Locate the cell with the specified text and output its (x, y) center coordinate. 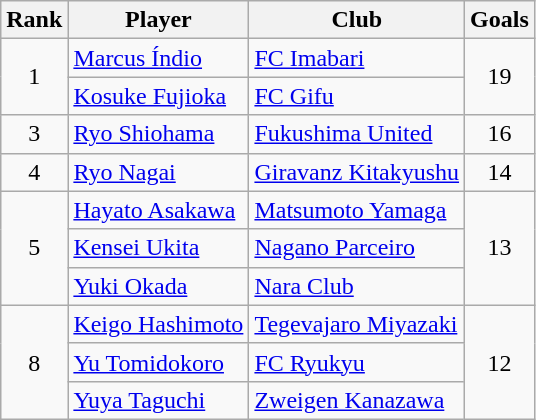
4 (34, 172)
Ryo Nagai (158, 172)
12 (500, 362)
Kosuke Fujioka (158, 96)
Rank (34, 20)
Yu Tomidokoro (158, 362)
Keigo Hashimoto (158, 324)
Giravanz Kitakyushu (357, 172)
19 (500, 77)
FC Gifu (357, 96)
1 (34, 77)
Club (357, 20)
3 (34, 134)
FC Imabari (357, 58)
13 (500, 248)
Zweigen Kanazawa (357, 400)
14 (500, 172)
5 (34, 248)
Nara Club (357, 286)
Hayato Asakawa (158, 210)
Yuki Okada (158, 286)
Kensei Ukita (158, 248)
Player (158, 20)
Fukushima United (357, 134)
FC Ryukyu (357, 362)
16 (500, 134)
Goals (500, 20)
Marcus Índio (158, 58)
Matsumoto Yamaga (357, 210)
Ryo Shiohama (158, 134)
Tegevajaro Miyazaki (357, 324)
Yuya Taguchi (158, 400)
Nagano Parceiro (357, 248)
8 (34, 362)
